Return the [X, Y] coordinate for the center point of the cell that contains the specified text.  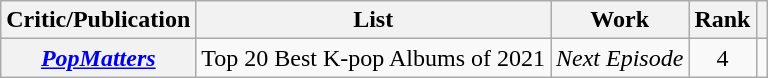
PopMatters [98, 58]
List [374, 20]
Next Episode [620, 58]
Critic/Publication [98, 20]
Top 20 Best K-pop Albums of 2021 [374, 58]
4 [722, 58]
Work [620, 20]
Rank [722, 20]
